Find where the given text appears and provide that cell's center as [x, y] coordinate. 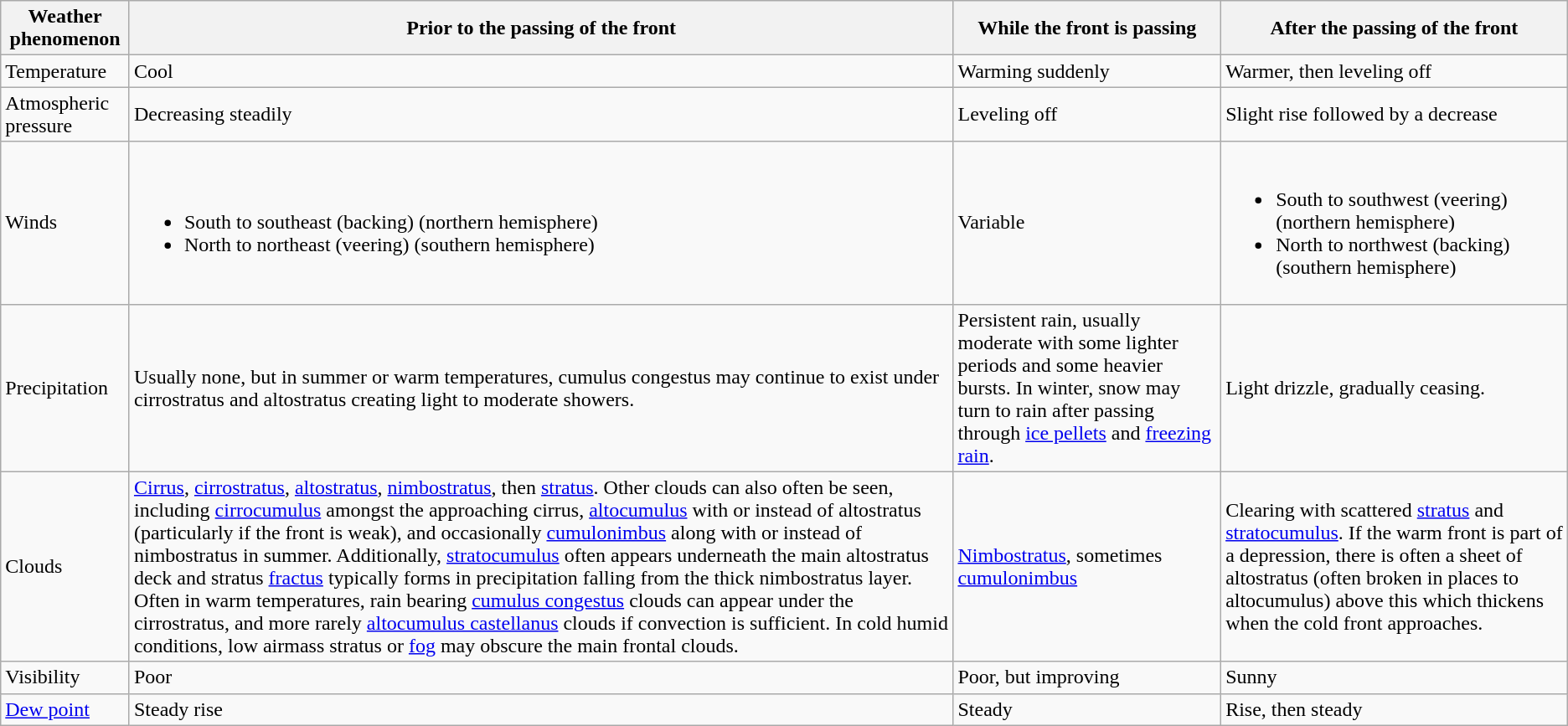
Weather phenomenon [65, 28]
Temperature [65, 71]
Poor [541, 677]
Poor, but improving [1087, 677]
Prior to the passing of the front [541, 28]
Slight rise followed by a decrease [1395, 114]
Warming suddenly [1087, 71]
While the front is passing [1087, 28]
Visibility [65, 677]
South to southeast (backing) (northern hemisphere)North to northeast (veering) (southern hemisphere) [541, 223]
After the passing of the front [1395, 28]
South to southwest (veering) (northern hemisphere)North to northwest (backing) (southern hemisphere) [1395, 223]
Precipitation [65, 388]
Decreasing steadily [541, 114]
Rise, then steady [1395, 709]
Steady rise [541, 709]
Atmospheric pressure [65, 114]
Cool [541, 71]
Winds [65, 223]
Variable [1087, 223]
Light drizzle, gradually ceasing. [1395, 388]
Dew point [65, 709]
Leveling off [1087, 114]
Steady [1087, 709]
Clouds [65, 566]
Nimbostratus, sometimes cumulonimbus [1087, 566]
Sunny [1395, 677]
Warmer, then leveling off [1395, 71]
